Pinpoint the cell where the given text exists, returning its [X, Y] midpoint coordinate. 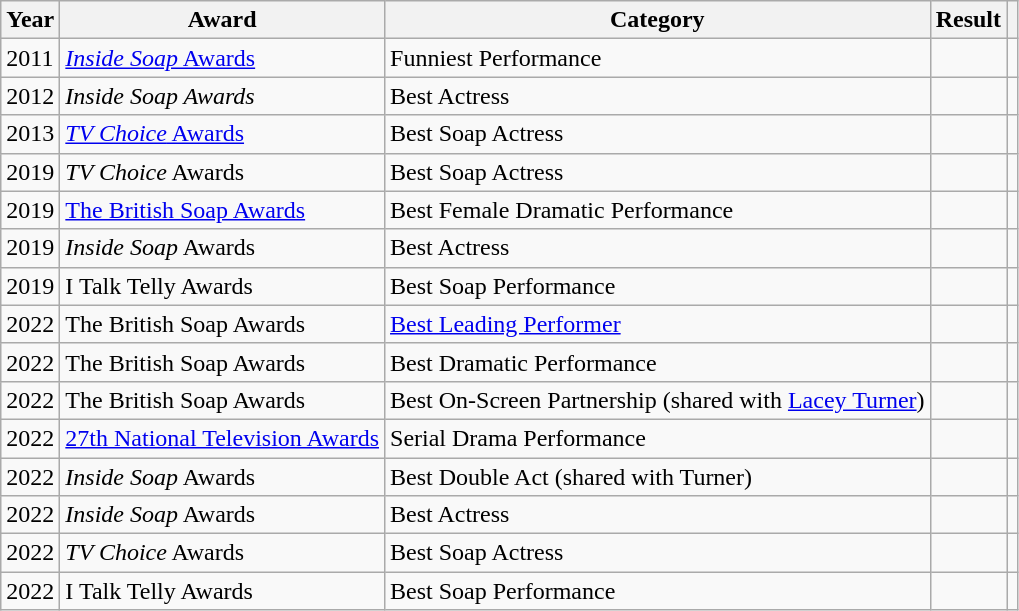
Result [968, 20]
Year [30, 20]
Best On-Screen Partnership (shared with Lacey Turner) [658, 400]
Best Dramatic Performance [658, 362]
2011 [30, 58]
Best Female Dramatic Performance [658, 210]
2012 [30, 96]
27th National Television Awards [222, 438]
Category [658, 20]
Award [222, 20]
Best Double Act (shared with Turner) [658, 477]
Serial Drama Performance [658, 438]
Funniest Performance [658, 58]
2013 [30, 134]
Best Leading Performer [658, 324]
